Output the [X, Y] coordinate of the center of the cell containing the given text.  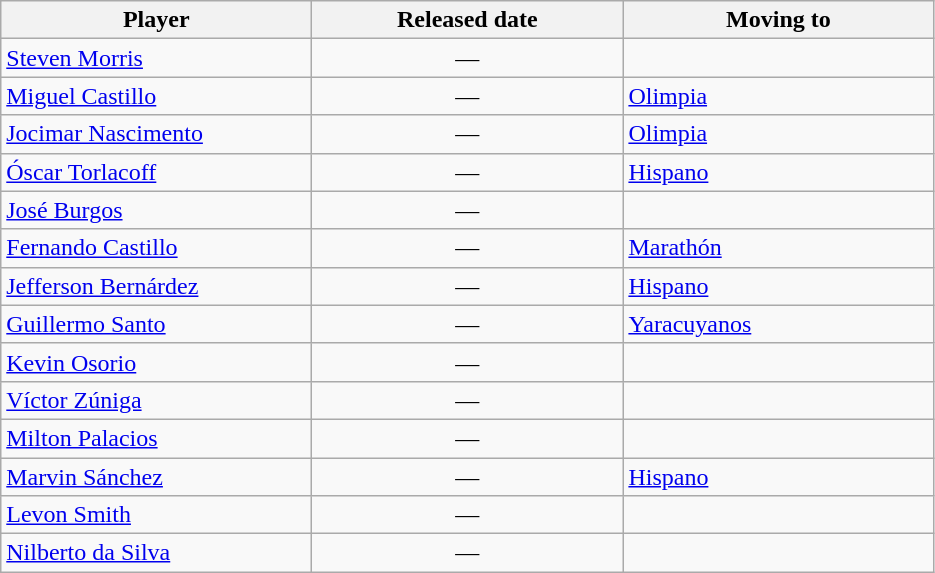
Released date [468, 20]
Kevin Osorio [156, 362]
Fernando Castillo [156, 248]
Marvin Sánchez [156, 477]
Levon Smith [156, 515]
Jefferson Bernárdez [156, 286]
Nilberto da Silva [156, 553]
Jocimar Nascimento [156, 134]
José Burgos [156, 210]
Víctor Zúniga [156, 400]
Player [156, 20]
Yaracuyanos [778, 324]
Miguel Castillo [156, 96]
Marathón [778, 248]
Óscar Torlacoff [156, 172]
Guillermo Santo [156, 324]
Steven Morris [156, 58]
Moving to [778, 20]
Milton Palacios [156, 438]
